Capture the cell that displays the provided text and extract its [x, y] central coordinate. 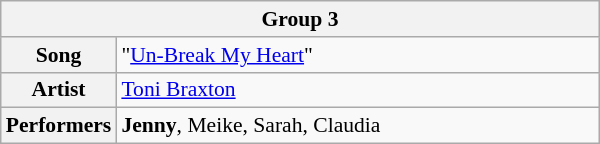
Jenny, Meike, Sarah, Claudia [358, 126]
Performers [59, 126]
Song [59, 55]
Group 3 [300, 19]
"Un-Break My Heart" [358, 55]
Toni Braxton [358, 90]
Artist [59, 90]
